Locate the cell with the specified text and output its [X, Y] center coordinate. 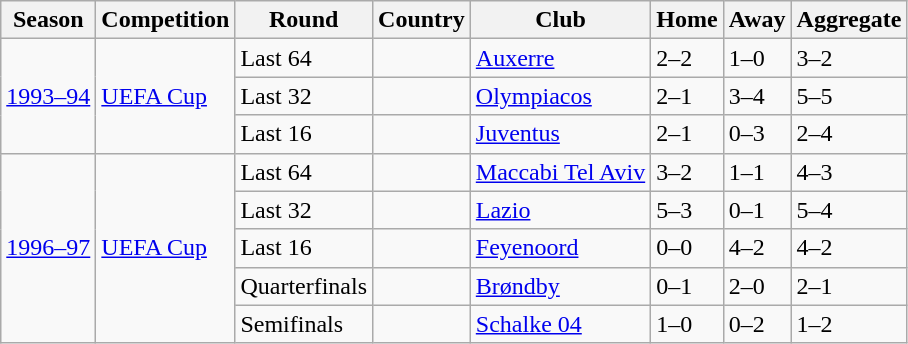
5–4 [849, 210]
4–3 [849, 172]
Maccabi Tel Aviv [560, 172]
1–1 [757, 172]
0–2 [757, 324]
1–2 [849, 324]
Brøndby [560, 286]
Auxerre [560, 58]
1996–97 [48, 248]
2–0 [757, 286]
5–5 [849, 96]
Round [304, 20]
0–0 [687, 248]
Feyenoord [560, 248]
3–4 [757, 96]
Quarterfinals [304, 286]
5–3 [687, 210]
2–2 [687, 58]
Season [48, 20]
Competition [166, 20]
Semifinals [304, 324]
Home [687, 20]
0–3 [757, 134]
Country [422, 20]
2–4 [849, 134]
Lazio [560, 210]
Schalke 04 [560, 324]
Olympiacos [560, 96]
Club [560, 20]
1993–94 [48, 96]
Juventus [560, 134]
Away [757, 20]
Aggregate [849, 20]
